Identify which cell holds the provided text, then report its (X, Y) central coordinate. 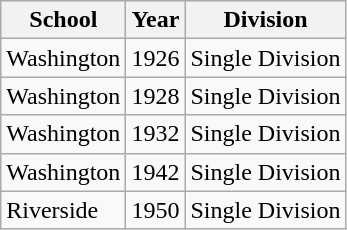
Year (156, 20)
School (64, 20)
1942 (156, 172)
1950 (156, 210)
Division (266, 20)
1928 (156, 96)
1926 (156, 58)
Riverside (64, 210)
1932 (156, 134)
